Search for the cell housing the specified text and yield its [x, y] center coordinate. 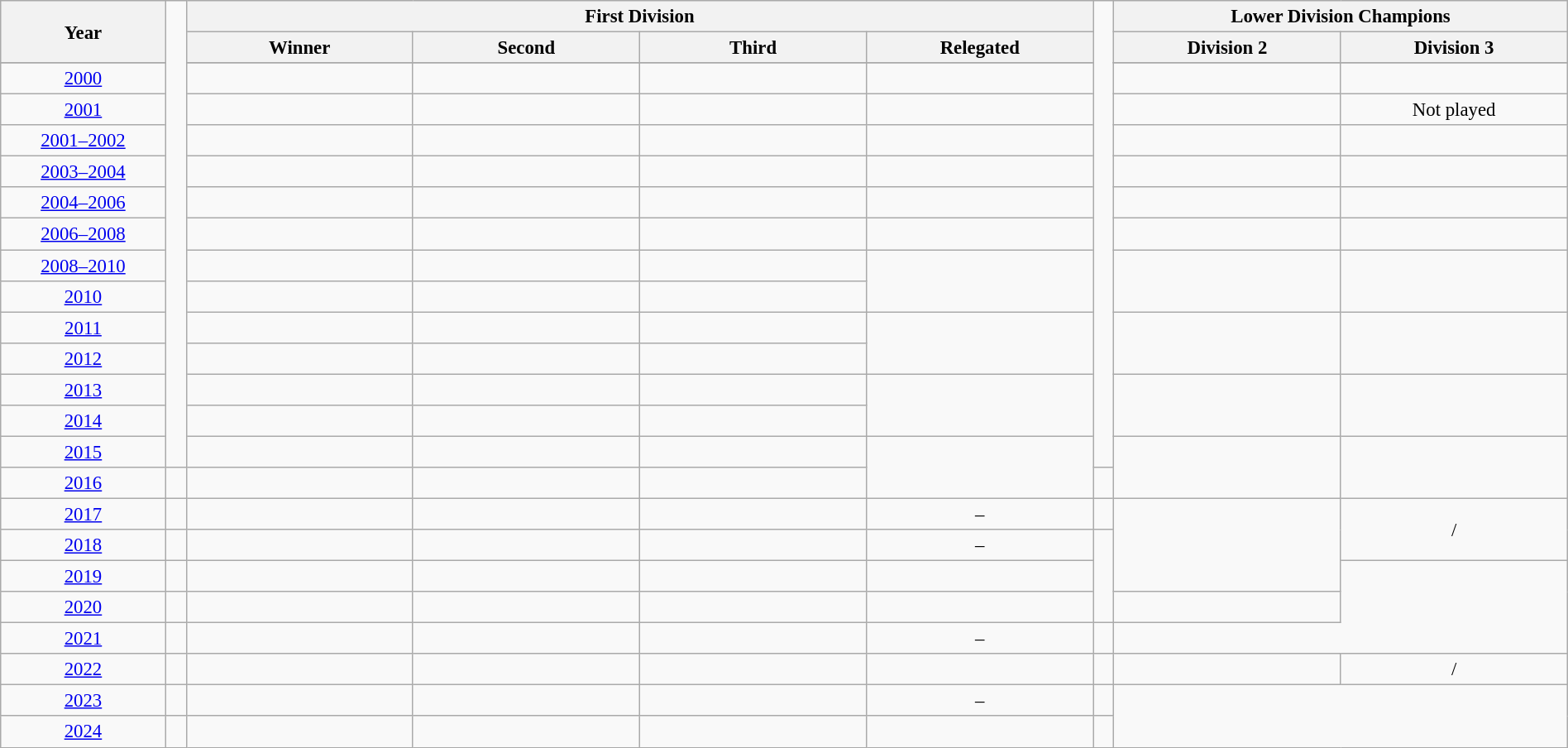
Third [753, 48]
2019 [83, 577]
Second [526, 48]
2011 [83, 328]
2010 [83, 296]
2003–2004 [83, 172]
2016 [83, 483]
2008–2010 [83, 266]
Winner [299, 48]
Not played [1454, 110]
2001 [83, 110]
2018 [83, 545]
2020 [83, 607]
2023 [83, 701]
Division 3 [1454, 48]
Relegated [980, 48]
First Division [640, 17]
Division 2 [1227, 48]
2004–2006 [83, 203]
2015 [83, 452]
2014 [83, 421]
Year [83, 31]
2022 [83, 669]
Lower Division Champions [1341, 17]
2013 [83, 390]
2017 [83, 514]
2012 [83, 358]
2000 [83, 79]
2006–2008 [83, 234]
2001–2002 [83, 141]
2021 [83, 639]
2024 [83, 732]
